Determine the [x, y] coordinate at the center of the cell enclosing the given text.  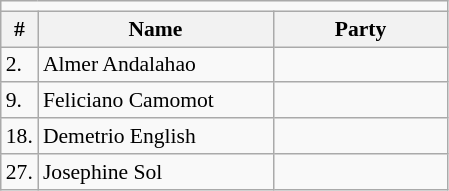
9. [20, 101]
2. [20, 65]
27. [20, 172]
Feliciano Camomot [156, 101]
Almer Andalahao [156, 65]
Name [156, 29]
18. [20, 136]
Josephine Sol [156, 172]
Demetrio English [156, 136]
Party [360, 29]
# [20, 29]
